For the text-containing cell, return its midpoint in [X, Y] coordinate format. 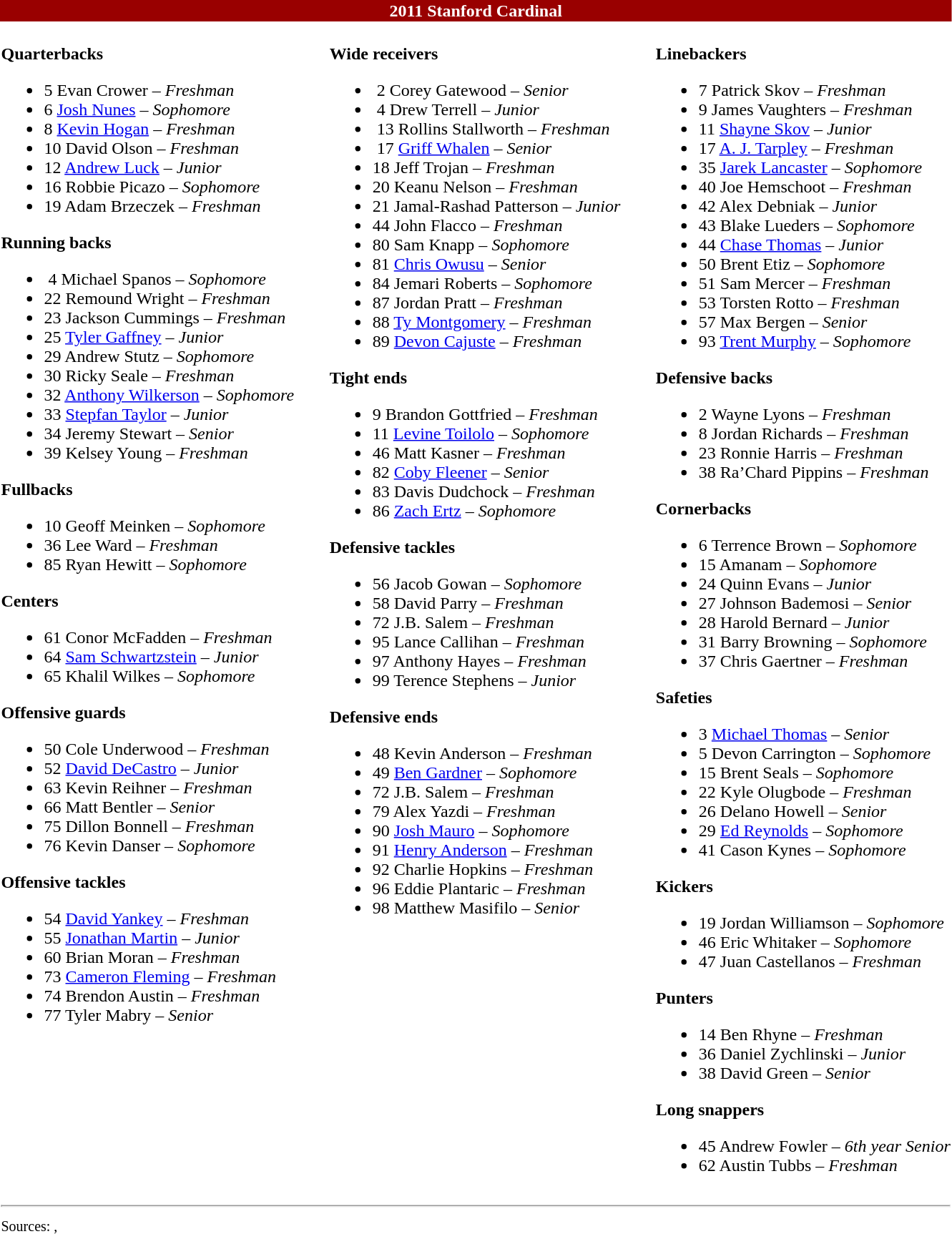
2011 Stanford Cardinal [476, 11]
